Search for the cell housing the specified text and yield its (X, Y) center coordinate. 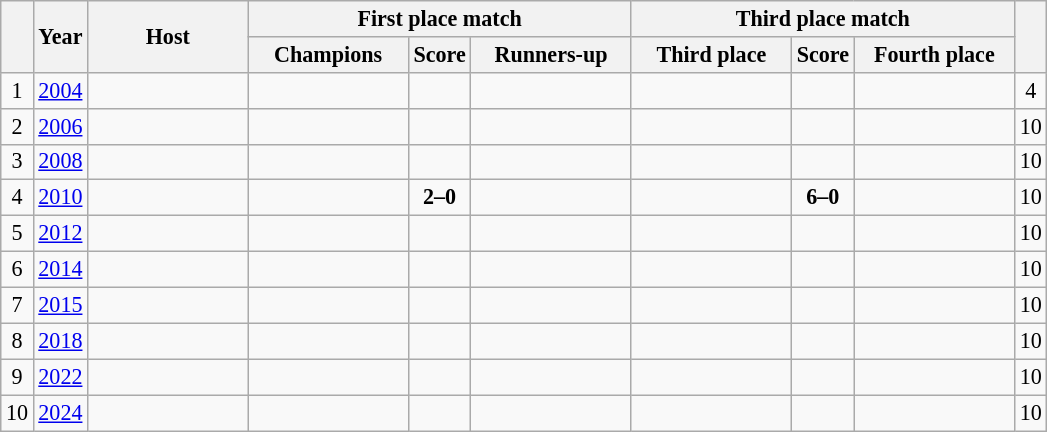
6–0 (824, 198)
Fourth place (934, 54)
2022 (60, 377)
Third place match (822, 18)
3 (17, 162)
5 (17, 233)
Champions (328, 54)
Year (60, 36)
2 (17, 126)
2024 (60, 412)
8 (17, 341)
Runners-up (551, 54)
First place match (440, 18)
2014 (60, 269)
7 (17, 305)
9 (17, 377)
2006 (60, 126)
2008 (60, 162)
2010 (60, 198)
2012 (60, 233)
6 (17, 269)
Host (168, 36)
2–0 (440, 198)
2004 (60, 90)
1 (17, 90)
Third place (711, 54)
2018 (60, 341)
2015 (60, 305)
